Find where the given text appears and provide that cell's center as (X, Y) coordinate. 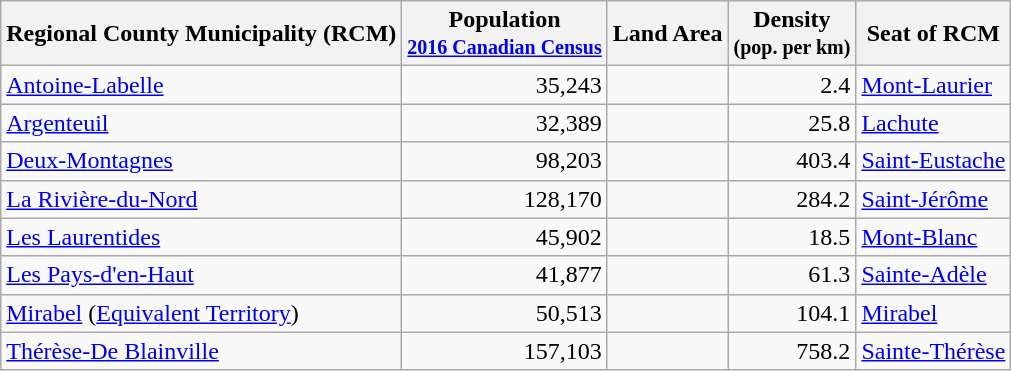
403.4 (792, 161)
La Rivière-du-Nord (202, 199)
Lachute (934, 123)
Land Area (668, 34)
Sainte-Thérèse (934, 351)
Regional County Municipality (RCM) (202, 34)
Mirabel (Equivalent Territory) (202, 313)
Saint-Eustache (934, 161)
Saint-Jérôme (934, 199)
Argenteuil (202, 123)
41,877 (505, 275)
2.4 (792, 85)
Mont-Blanc (934, 237)
Density(pop. per km) (792, 34)
Sainte-Adèle (934, 275)
Mirabel (934, 313)
Population2016 Canadian Census (505, 34)
157,103 (505, 351)
61.3 (792, 275)
18.5 (792, 237)
758.2 (792, 351)
128,170 (505, 199)
Mont-Laurier (934, 85)
25.8 (792, 123)
Deux-Montagnes (202, 161)
Les Laurentides (202, 237)
Seat of RCM (934, 34)
35,243 (505, 85)
104.1 (792, 313)
284.2 (792, 199)
Antoine-Labelle (202, 85)
98,203 (505, 161)
45,902 (505, 237)
32,389 (505, 123)
50,513 (505, 313)
Les Pays-d'en-Haut (202, 275)
Thérèse-De Blainville (202, 351)
